Return the [X, Y] coordinate for the center point of the cell that contains the specified text.  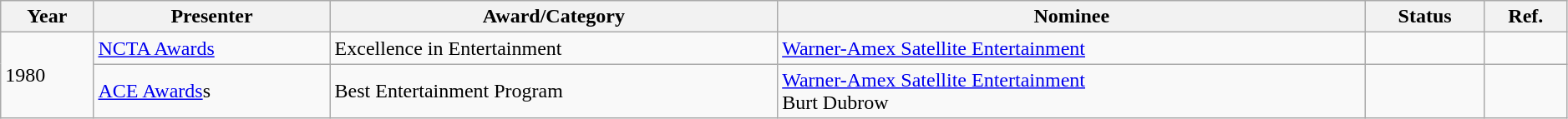
Presenter [212, 17]
Status [1425, 17]
NCTA Awards [212, 48]
Warner-Amex Satellite EntertainmentBurt Dubrow [1072, 92]
Nominee [1072, 17]
Year [47, 17]
Excellence in Entertainment [554, 48]
1980 [47, 75]
Best Entertainment Program [554, 92]
ACE Awardss [212, 92]
Ref. [1525, 17]
Warner-Amex Satellite Entertainment [1072, 48]
Award/Category [554, 17]
